Scan for the cell matching the given text and deliver its (x, y) coordinate at center. 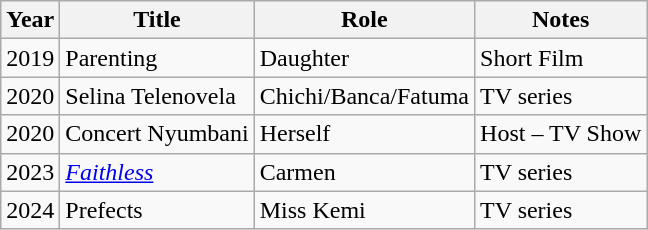
Carmen (364, 172)
Faithless (157, 172)
Parenting (157, 58)
Title (157, 20)
Host – TV Show (561, 134)
Herself (364, 134)
Selina Telenovela (157, 96)
Miss Kemi (364, 210)
Chichi/Banca/Fatuma (364, 96)
Prefects (157, 210)
Daughter (364, 58)
Concert Nyumbani (157, 134)
Short Film (561, 58)
2019 (30, 58)
Year (30, 20)
2024 (30, 210)
Notes (561, 20)
2023 (30, 172)
Role (364, 20)
